For the text-containing cell, return its midpoint in (x, y) coordinate format. 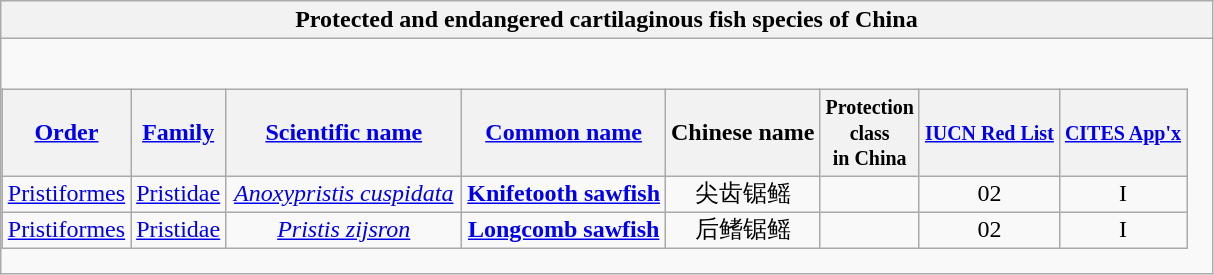
Longcomb sawfish (564, 230)
后鳍锯鳐 (743, 230)
Protected and endangered cartilaginous fish species of China (606, 20)
尖齿锯鳐 (743, 194)
CITES App'x (1122, 134)
Common name (564, 134)
Family (178, 134)
Pristis zijsron (344, 230)
Protectionclassin China (870, 134)
Scientific name (344, 134)
Chinese name (743, 134)
IUCN Red List (989, 134)
Order (66, 134)
Anoxypristis cuspidata (344, 194)
Knifetooth sawfish (564, 194)
